Locate the cell with the specified text and output its (X, Y) center coordinate. 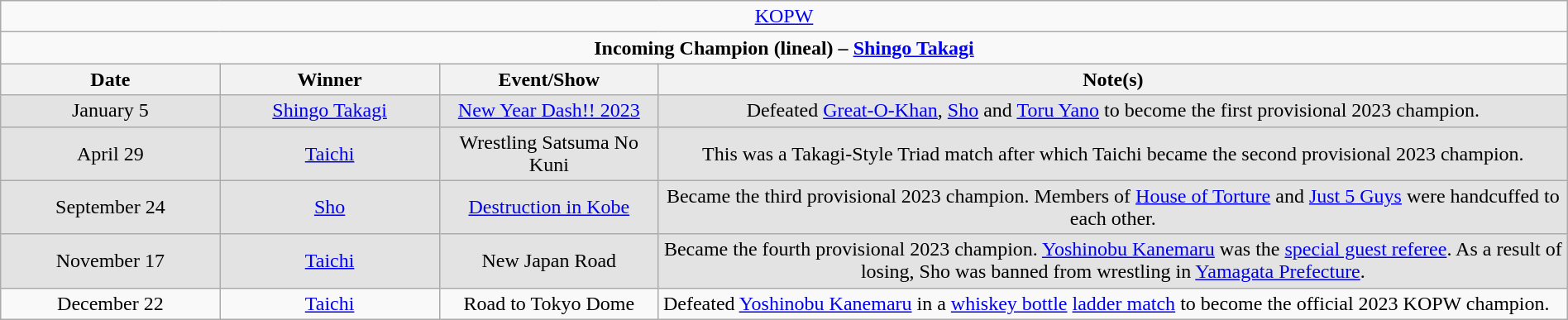
Road to Tokyo Dome (549, 303)
December 22 (111, 303)
New Japan Road (549, 261)
Incoming Champion (lineal) – Shingo Takagi (784, 48)
Date (111, 79)
New Year Dash!! 2023 (549, 111)
Event/Show (549, 79)
This was a Takagi-Style Triad match after which Taichi became the second provisional 2023 champion. (1113, 154)
KOPW (784, 17)
April 29 (111, 154)
November 17 (111, 261)
Became the third provisional 2023 champion. Members of House of Torture and Just 5 Guys were handcuffed to each other. (1113, 207)
Defeated Great-O-Khan, Sho and Toru Yano to become the first provisional 2023 champion. (1113, 111)
Destruction in Kobe (549, 207)
September 24 (111, 207)
January 5 (111, 111)
Sho (329, 207)
Defeated Yoshinobu Kanemaru in a whiskey bottle ladder match to become the official 2023 KOPW champion. (1113, 303)
Wrestling Satsuma No Kuni (549, 154)
Shingo Takagi (329, 111)
Winner (329, 79)
Note(s) (1113, 79)
